Search for the cell housing the specified text and yield its [X, Y] center coordinate. 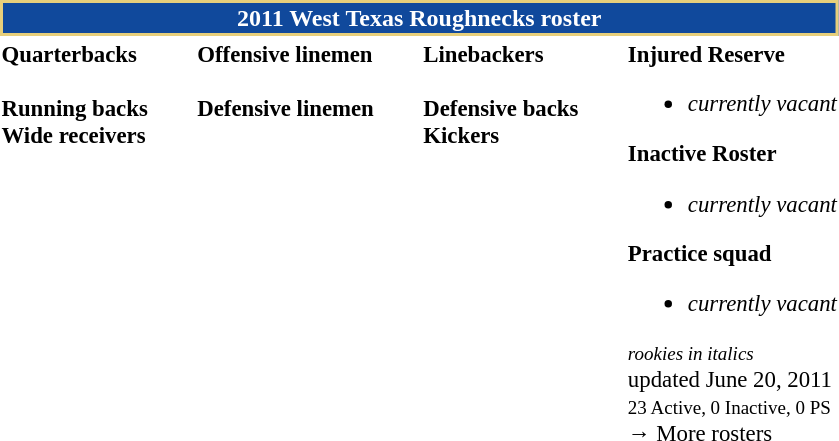
2011 West Texas Roughnecks roster [419, 18]
